Detect which cell encompasses the target text, then output its [X, Y] center coordinate. 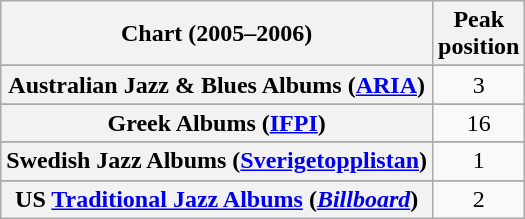
16 [479, 123]
Chart (2005–2006) [217, 34]
Greek Albums (IFPI) [217, 123]
US Traditional Jazz Albums (Billboard) [217, 199]
3 [479, 85]
1 [479, 161]
Swedish Jazz Albums (Sverigetopplistan) [217, 161]
Australian Jazz & Blues Albums (ARIA) [217, 85]
2 [479, 199]
Peakposition [479, 34]
